Extract the (X, Y) coordinate from the center of the cell holding the provided text.  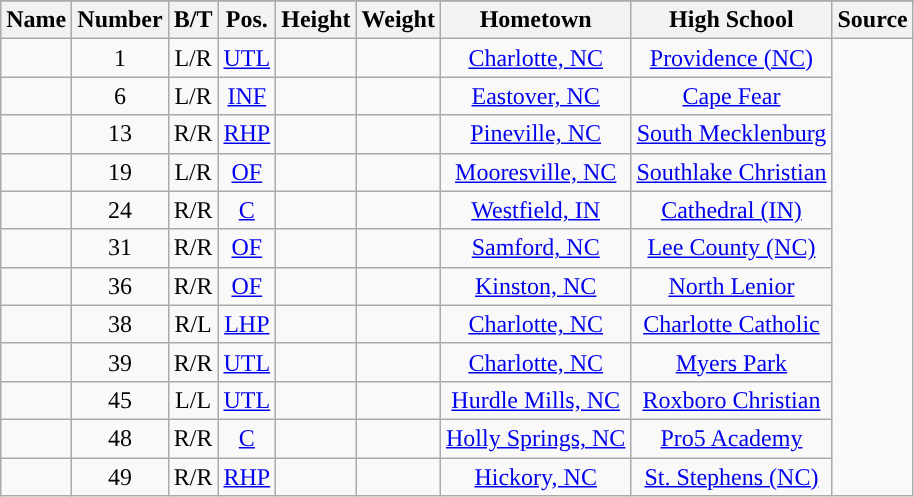
LHP (247, 324)
INF (247, 96)
Weight (398, 20)
Providence (NC) (732, 58)
19 (120, 172)
Height (316, 20)
R/L (193, 324)
Cape Fear (732, 96)
45 (120, 400)
Holly Springs, NC (535, 438)
36 (120, 286)
Hometown (535, 20)
49 (120, 477)
High School (732, 20)
Name (36, 20)
Cathedral (IN) (732, 210)
Source (872, 20)
6 (120, 96)
Southlake Christian (732, 172)
13 (120, 134)
Westfield, IN (535, 210)
Charlotte Catholic (732, 324)
38 (120, 324)
39 (120, 362)
Hurdle Mills, NC (535, 400)
Hickory, NC (535, 477)
Eastover, NC (535, 96)
Samford, NC (535, 248)
Lee County (NC) (732, 248)
L/L (193, 400)
1 (120, 58)
24 (120, 210)
Number (120, 20)
B/T (193, 20)
Kinston, NC (535, 286)
Pos. (247, 20)
Myers Park (732, 362)
Roxboro Christian (732, 400)
48 (120, 438)
Mooresville, NC (535, 172)
South Mecklenburg (732, 134)
31 (120, 248)
St. Stephens (NC) (732, 477)
North Lenior (732, 286)
Pro5 Academy (732, 438)
Pineville, NC (535, 134)
